Output the [X, Y] coordinate of the center of the cell containing the given text.  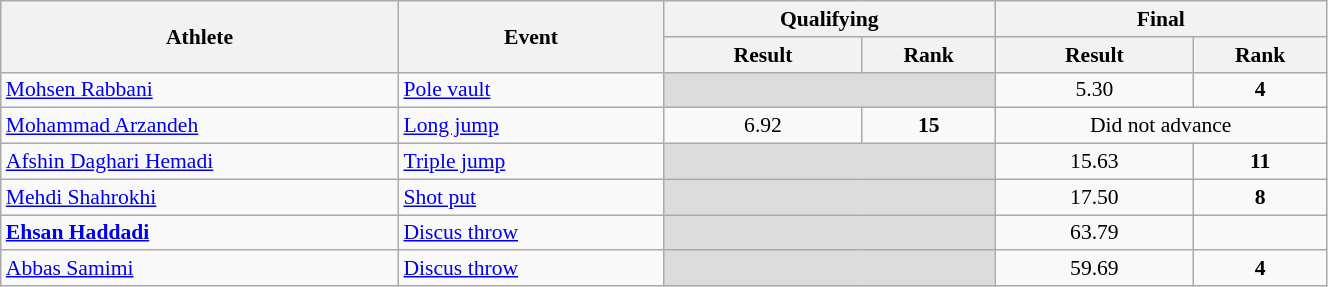
Afshin Daghari Hemadi [200, 162]
Long jump [530, 126]
Athlete [200, 36]
Ehsan Haddadi [200, 233]
Abbas Samimi [200, 269]
8 [1260, 197]
Final [1160, 19]
Mohsen Rabbani [200, 90]
Triple jump [530, 162]
Qualifying [830, 19]
Mohammad Arzandeh [200, 126]
11 [1260, 162]
17.50 [1094, 197]
Pole vault [530, 90]
63.79 [1094, 233]
Event [530, 36]
Shot put [530, 197]
Did not advance [1160, 126]
15.63 [1094, 162]
5.30 [1094, 90]
15 [928, 126]
59.69 [1094, 269]
Mehdi Shahrokhi [200, 197]
6.92 [764, 126]
